Scan for the cell matching the given text and deliver its [X, Y] coordinate at center. 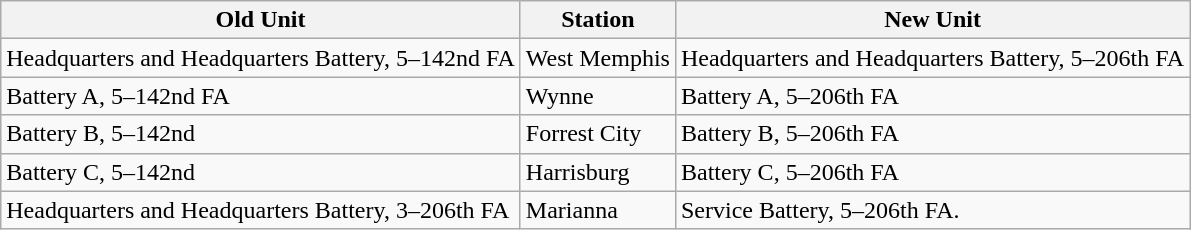
Battery B, 5–142nd [261, 134]
Headquarters and Headquarters Battery, 3–206th FA [261, 210]
Battery A, 5–206th FA [932, 96]
Forrest City [598, 134]
Battery C, 5–206th FA [932, 172]
Battery C, 5–142nd [261, 172]
West Memphis [598, 58]
Station [598, 20]
Wynne [598, 96]
Headquarters and Headquarters Battery, 5–206th FA [932, 58]
Harrisburg [598, 172]
Old Unit [261, 20]
Service Battery, 5–206th FA. [932, 210]
New Unit [932, 20]
Marianna [598, 210]
Headquarters and Headquarters Battery, 5–142nd FA [261, 58]
Battery A, 5–142nd FA [261, 96]
Battery B, 5–206th FA [932, 134]
